Extract the (X, Y) coordinate from the center of the cell holding the provided text.  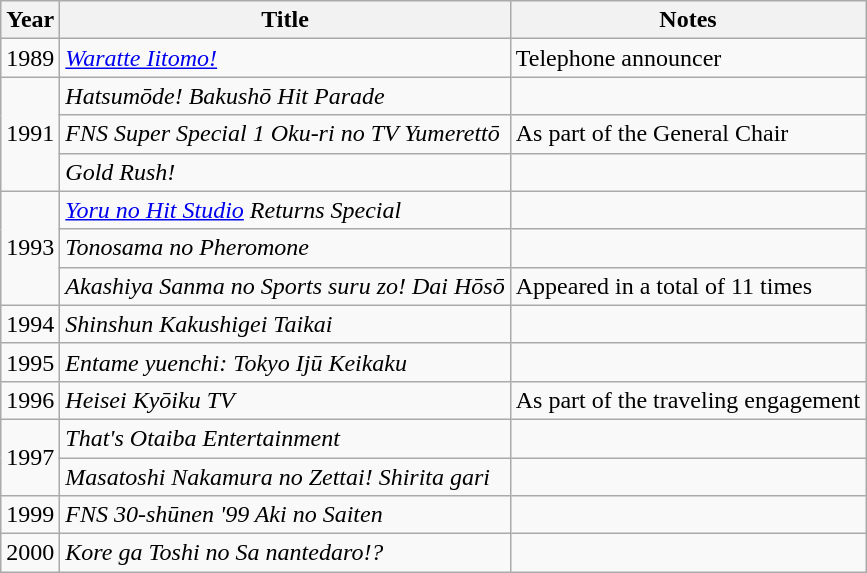
Masatoshi Nakamura no Zettai! Shirita gari (285, 477)
Shinshun Kakushigei Taikai (285, 324)
Yoru no Hit Studio Returns Special (285, 210)
1994 (30, 324)
Gold Rush! (285, 172)
FNS Super Special 1 Oku-ri no TV Yumerettō (285, 134)
Waratte Iitomo! (285, 58)
That's Otaiba Entertainment (285, 438)
Kore ga Toshi no Sa nantedaro!? (285, 553)
1997 (30, 457)
Entame yuenchi: Tokyo Ijū Keikaku (285, 362)
Heisei Kyōiku TV (285, 400)
1996 (30, 400)
1991 (30, 134)
1995 (30, 362)
Notes (688, 20)
Akashiya Sanma no Sports suru zo! Dai Hōsō (285, 286)
Tonosama no Pheromone (285, 248)
2000 (30, 553)
As part of the traveling engagement (688, 400)
Hatsumōde! Bakushō Hit Parade (285, 96)
Telephone announcer (688, 58)
1999 (30, 515)
FNS 30-shūnen '99 Aki no Saiten (285, 515)
As part of the General Chair (688, 134)
1993 (30, 248)
1989 (30, 58)
Title (285, 20)
Appeared in a total of 11 times (688, 286)
Year (30, 20)
